Identify which cell holds the provided text, then report its (x, y) central coordinate. 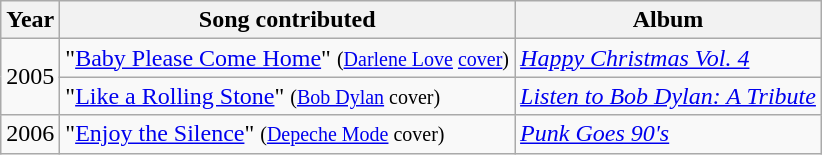
2005 (30, 77)
Punk Goes 90's (668, 134)
Happy Christmas Vol. 4 (668, 58)
Year (30, 20)
"Enjoy the Silence" (Depeche Mode cover) (288, 134)
Song contributed (288, 20)
"Like a Rolling Stone" (Bob Dylan cover) (288, 96)
Listen to Bob Dylan: A Tribute (668, 96)
Album (668, 20)
"Baby Please Come Home" (Darlene Love cover) (288, 58)
2006 (30, 134)
